Determine the [x, y] coordinate at the center of the cell enclosing the given text.  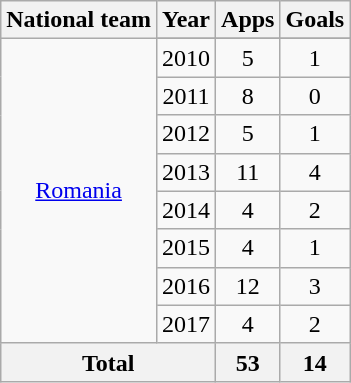
2012 [186, 134]
2016 [186, 286]
53 [248, 362]
12 [248, 286]
Year [186, 20]
2017 [186, 324]
2011 [186, 96]
14 [315, 362]
8 [248, 96]
2015 [186, 248]
Goals [315, 20]
11 [248, 172]
2014 [186, 210]
National team [79, 20]
Total [108, 362]
Romania [79, 191]
3 [315, 286]
2010 [186, 58]
0 [315, 96]
2013 [186, 172]
Apps [248, 20]
